Identify which cell holds the provided text, then report its [x, y] central coordinate. 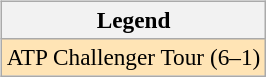
Legend [133, 20]
ATP Challenger Tour (6–1) [133, 57]
